From the cell containing the given text, extract its center point as (x, y) coordinate. 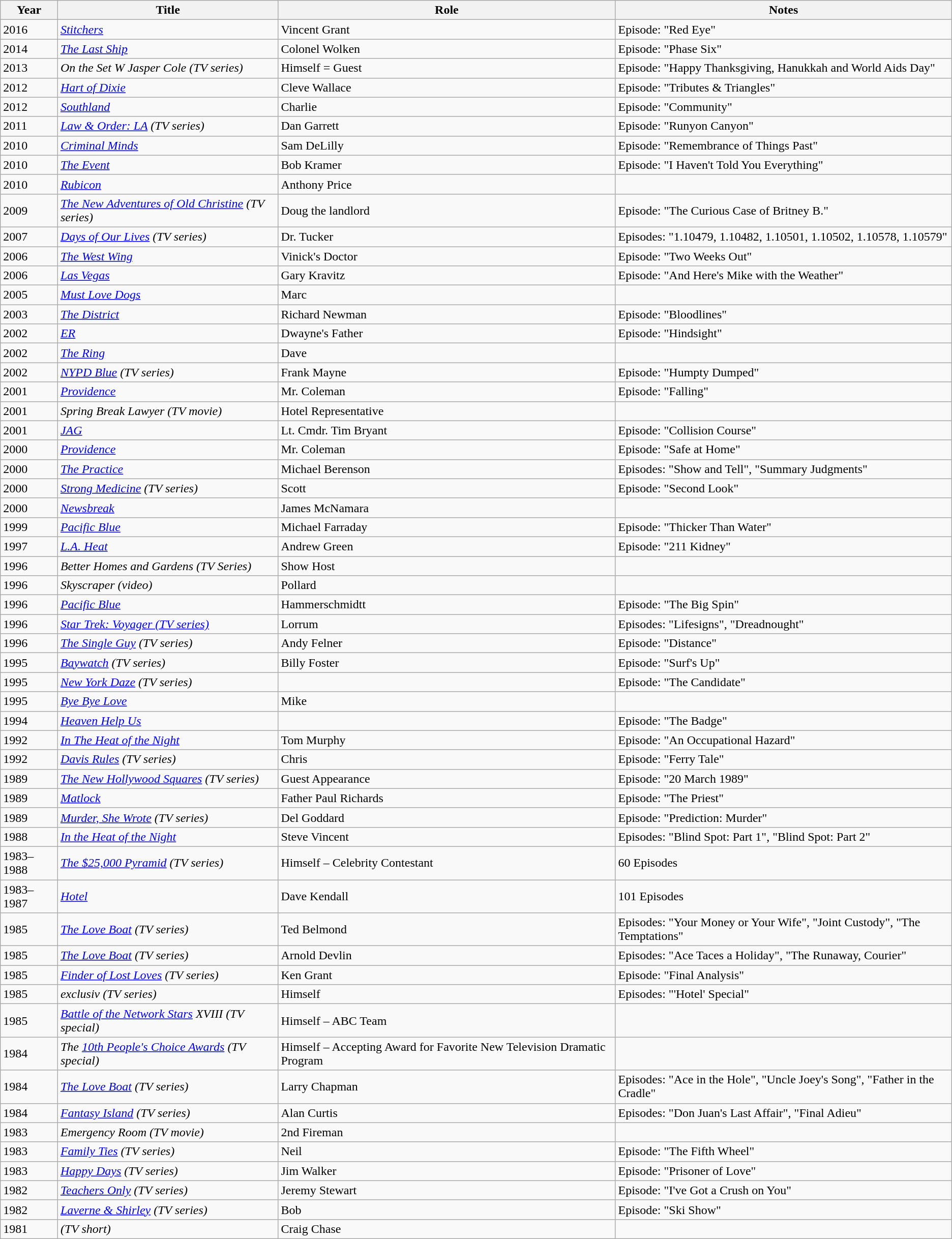
2005 (29, 295)
Guest Appearance (447, 779)
Episode: "The Candidate" (783, 682)
Vincent Grant (447, 29)
Episode: "Tributes & Triangles" (783, 87)
In the Heat of the Night (168, 837)
Episode: "Distance" (783, 643)
Days of Our Lives (TV series) (168, 237)
Emergency Room (TV movie) (168, 1132)
Doug the landlord (447, 211)
2016 (29, 29)
The West Wing (168, 256)
Michael Berenson (447, 469)
Episodes: "'Hotel' Special" (783, 994)
Himself – ABC Team (447, 1020)
Bob Kramer (447, 165)
Fantasy Island (TV series) (168, 1113)
Bob (447, 1209)
Episode: "Bloodlines" (783, 314)
The Event (168, 165)
Colonel Wolken (447, 49)
Stitchers (168, 29)
Episodes: "Ace Taces a Holiday", "The Runaway, Courier" (783, 956)
Episodes: "Don Juan's Last Affair", "Final Adieu" (783, 1113)
The New Hollywood Squares (TV series) (168, 779)
Himself (447, 994)
1983–1987 (29, 896)
Happy Days (TV series) (168, 1171)
Episode: "The Curious Case of Britney B." (783, 211)
1988 (29, 837)
exclusiv (TV series) (168, 994)
Himself – Accepting Award for Favorite New Television Dramatic Program (447, 1054)
Ted Belmond (447, 930)
Larry Chapman (447, 1086)
Dwayne's Father (447, 334)
Pollard (447, 585)
Spring Break Lawyer (TV movie) (168, 411)
The Practice (168, 469)
Year (29, 10)
Heaven Help Us (168, 721)
60 Episodes (783, 863)
Himself = Guest (447, 68)
Show Host (447, 566)
Episode: "The Fifth Wheel" (783, 1152)
Episode: "Humpty Dumped" (783, 372)
Newsbreak (168, 508)
Episode: "An Occupational Hazard" (783, 740)
Richard Newman (447, 314)
Episode: "Thicker Than Water" (783, 527)
Jeremy Stewart (447, 1190)
Las Vegas (168, 276)
Episode: "Final Analysis" (783, 975)
Episode: "Red Eye" (783, 29)
(TV short) (168, 1229)
2003 (29, 314)
Must Love Dogs (168, 295)
L.A. Heat (168, 546)
In The Heat of the Night (168, 740)
Dan Garrett (447, 126)
101 Episodes (783, 896)
2009 (29, 211)
JAG (168, 430)
2011 (29, 126)
Episodes: "Your Money or Your Wife", "Joint Custody", "The Temptations" (783, 930)
The Last Ship (168, 49)
Strong Medicine (TV series) (168, 488)
Hammerschmidtt (447, 605)
Dave (447, 353)
Davis Rules (TV series) (168, 759)
On the Set W Jasper Cole (TV series) (168, 68)
Craig Chase (447, 1229)
Rubicon (168, 184)
Billy Foster (447, 663)
Himself – Celebrity Contestant (447, 863)
2007 (29, 237)
1983–1988 (29, 863)
Laverne & Shirley (TV series) (168, 1209)
Vinick's Doctor (447, 256)
Episode: "Collision Course" (783, 430)
Murder, She Wrote (TV series) (168, 817)
Better Homes and Gardens (TV Series) (168, 566)
Episode: "Phase Six" (783, 49)
Episodes: "Ace in the Hole", "Uncle Joey's Song", "Father in the Cradle" (783, 1086)
The New Adventures of Old Christine (TV series) (168, 211)
Gary Kravitz (447, 276)
Marc (447, 295)
The $25,000 Pyramid (TV series) (168, 863)
1997 (29, 546)
Episodes: "Lifesigns", "Dreadnought" (783, 624)
Episode: "Community" (783, 107)
Episode: "Hindsight" (783, 334)
Southland (168, 107)
1981 (29, 1229)
Chris (447, 759)
Tom Murphy (447, 740)
Mike (447, 701)
Dave Kendall (447, 896)
Notes (783, 10)
Battle of the Network Stars XVIII (TV special) (168, 1020)
Matlock (168, 798)
Episode: "Ski Show" (783, 1209)
Episode: "Runyon Canyon" (783, 126)
Episode: "Prediction: Murder" (783, 817)
Episode: "I've Got a Crush on You" (783, 1190)
NYPD Blue (TV series) (168, 372)
Neil (447, 1152)
Andrew Green (447, 546)
1999 (29, 527)
Arnold Devlin (447, 956)
Episodes: "Blind Spot: Part 1", "Blind Spot: Part 2" (783, 837)
Episode: "211 Kidney" (783, 546)
Episode: "Second Look" (783, 488)
Episode: "Prisoner of Love" (783, 1171)
Del Goddard (447, 817)
Baywatch (TV series) (168, 663)
Hotel (168, 896)
Role (447, 10)
The Single Guy (TV series) (168, 643)
Andy Felner (447, 643)
Steve Vincent (447, 837)
ER (168, 334)
Alan Curtis (447, 1113)
Episode: "Falling" (783, 392)
Episode: "I Haven't Told You Everything" (783, 165)
Sam DeLilly (447, 145)
Episode: "And Here's Mike with the Weather" (783, 276)
Dr. Tucker (447, 237)
Family Ties (TV series) (168, 1152)
Frank Mayne (447, 372)
Bye Bye Love (168, 701)
2nd Fireman (447, 1132)
Episode: "Surf's Up" (783, 663)
Charlie (447, 107)
Episode: "Happy Thanksgiving, Hanukkah and World Aids Day" (783, 68)
Episode: "Safe at Home" (783, 450)
New York Daze (TV series) (168, 682)
Episode: "The Big Spin" (783, 605)
2013 (29, 68)
Episode: "20 March 1989" (783, 779)
Episode: "The Priest" (783, 798)
Criminal Minds (168, 145)
Cleve Wallace (447, 87)
The Ring (168, 353)
James McNamara (447, 508)
Ken Grant (447, 975)
Father Paul Richards (447, 798)
Episode: "Ferry Tale" (783, 759)
Michael Farraday (447, 527)
Episode: "Two Weeks Out" (783, 256)
Scott (447, 488)
1994 (29, 721)
Skyscraper (video) (168, 585)
Episodes: "Show and Tell", "Summary Judgments" (783, 469)
Hotel Representative (447, 411)
Jim Walker (447, 1171)
Lorrum (447, 624)
Finder of Lost Loves (TV series) (168, 975)
Episode: "The Badge" (783, 721)
Hart of Dixie (168, 87)
Law & Order: LA (TV series) (168, 126)
Episode: "Remembrance of Things Past" (783, 145)
2014 (29, 49)
The 10th People's Choice Awards (TV special) (168, 1054)
Anthony Price (447, 184)
Lt. Cmdr. Tim Bryant (447, 430)
Teachers Only (TV series) (168, 1190)
Star Trek: Voyager (TV series) (168, 624)
Episodes: "1.10479, 1.10482, 1.10501, 1.10502, 1.10578, 1.10579" (783, 237)
The District (168, 314)
Title (168, 10)
